From the cell containing the given text, extract its center point as (x, y) coordinate. 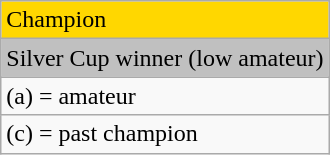
(a) = amateur (165, 96)
Silver Cup winner (low amateur) (165, 58)
Champion (165, 20)
(c) = past champion (165, 134)
